Search for the cell housing the specified text and yield its [X, Y] center coordinate. 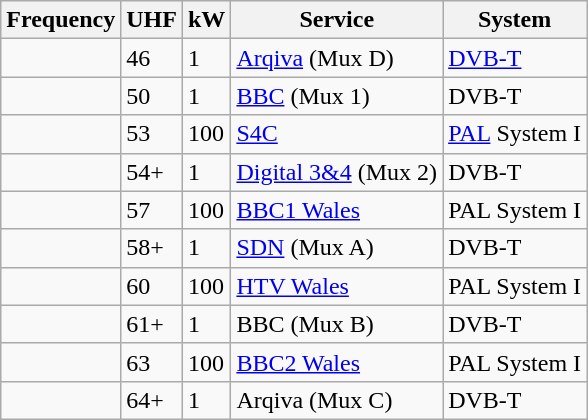
BBC (Mux B) [337, 324]
System [515, 20]
HTV Wales [337, 286]
BBC (Mux 1) [337, 96]
57 [152, 210]
60 [152, 286]
BBC2 Wales [337, 362]
63 [152, 362]
BBC1 Wales [337, 210]
50 [152, 96]
UHF [152, 20]
Service [337, 20]
Arqiva (Mux C) [337, 400]
S4C [337, 134]
kW [206, 20]
64+ [152, 400]
SDN (Mux A) [337, 248]
53 [152, 134]
Frequency [61, 20]
Arqiva (Mux D) [337, 58]
54+ [152, 172]
58+ [152, 248]
61+ [152, 324]
46 [152, 58]
Digital 3&4 (Mux 2) [337, 172]
